Detect which cell encompasses the target text, then output its (x, y) center coordinate. 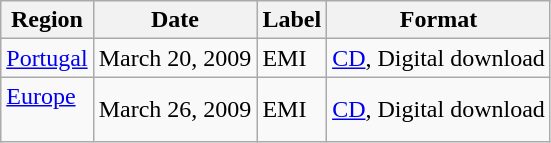
Portugal (47, 58)
Format (439, 20)
Label (292, 20)
March 26, 2009 (175, 110)
Date (175, 20)
Europe (47, 110)
Region (47, 20)
March 20, 2009 (175, 58)
